Search for the cell housing the specified text and yield its [x, y] center coordinate. 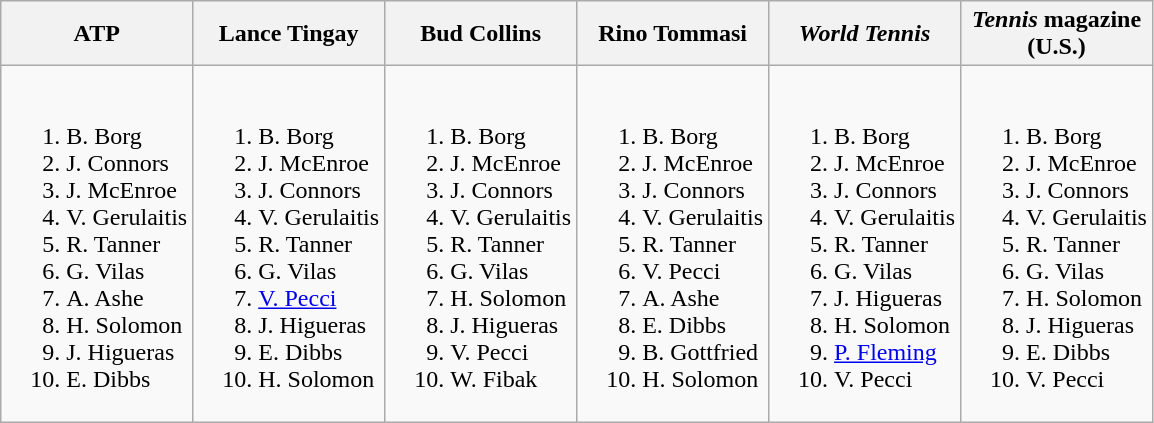
B. Borg J. McEnroe J. Connors V. Gerulaitis R. Tanner G. Vilas H. Solomon J. Higueras E. Dibbs V. Pecci [1057, 244]
Bud Collins [481, 34]
B. Borg J. Connors J. McEnroe V. Gerulaitis R. Tanner G. Vilas A. Ashe H. Solomon J. Higueras E. Dibbs [97, 244]
B. Borg J. McEnroe J. Connors V. Gerulaitis R. Tanner G. Vilas H. Solomon J. Higueras V. Pecci W. Fibak [481, 244]
Tennis magazine (U.S.) [1057, 34]
B. Borg J. McEnroe J. Connors V. Gerulaitis R. Tanner G. Vilas J. Higueras H. Solomon P. Fleming V. Pecci [865, 244]
World Tennis [865, 34]
B. Borg J. McEnroe J. Connors V. Gerulaitis R. Tanner G. Vilas V. Pecci J. Higueras E. Dibbs H. Solomon [289, 244]
Lance Tingay [289, 34]
Rino Tommasi [673, 34]
B. Borg J. McEnroe J. Connors V. Gerulaitis R. Tanner V. Pecci A. Ashe E. Dibbs B. Gottfried H. Solomon [673, 244]
ATP [97, 34]
